Pinpoint the cell where the given text exists, returning its [X, Y] midpoint coordinate. 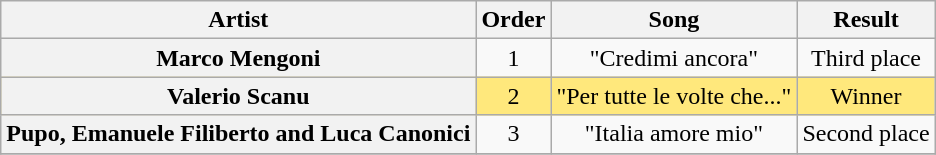
"Italia amore mio" [674, 134]
2 [514, 96]
"Credimi ancora" [674, 58]
Pupo, Emanuele Filiberto and Luca Canonici [238, 134]
Winner [866, 96]
Order [514, 20]
Third place [866, 58]
Result [866, 20]
"Per tutte le volte che..." [674, 96]
Second place [866, 134]
1 [514, 58]
Valerio Scanu [238, 96]
Marco Mengoni [238, 58]
Song [674, 20]
3 [514, 134]
Artist [238, 20]
